Search for the cell housing the specified text and yield its (X, Y) center coordinate. 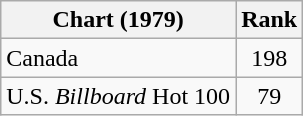
79 (270, 96)
198 (270, 58)
Canada (118, 58)
U.S. Billboard Hot 100 (118, 96)
Rank (270, 20)
Chart (1979) (118, 20)
